Provide the [X, Y] coordinate of the cell's center where the given text is located.  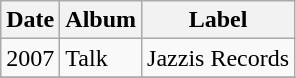
Talk [101, 58]
Jazzis Records [218, 58]
Label [218, 20]
Album [101, 20]
2007 [30, 58]
Date [30, 20]
